Return the [X, Y] coordinate for the center point of the cell that contains the specified text.  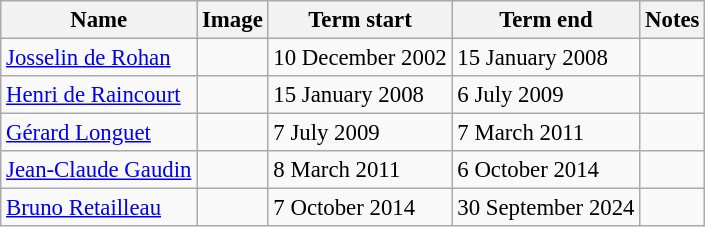
6 July 2009 [546, 95]
7 October 2014 [360, 208]
30 September 2024 [546, 208]
6 October 2014 [546, 170]
8 March 2011 [360, 170]
10 December 2002 [360, 58]
Josselin de Rohan [99, 58]
Term start [360, 20]
Name [99, 20]
7 March 2011 [546, 133]
Bruno Retailleau [99, 208]
7 July 2009 [360, 133]
Notes [672, 20]
Term end [546, 20]
Jean-Claude Gaudin [99, 170]
Image [232, 20]
Gérard Longuet [99, 133]
Henri de Raincourt [99, 95]
